Provide the [x, y] coordinate of the cell's center where the given text is located.  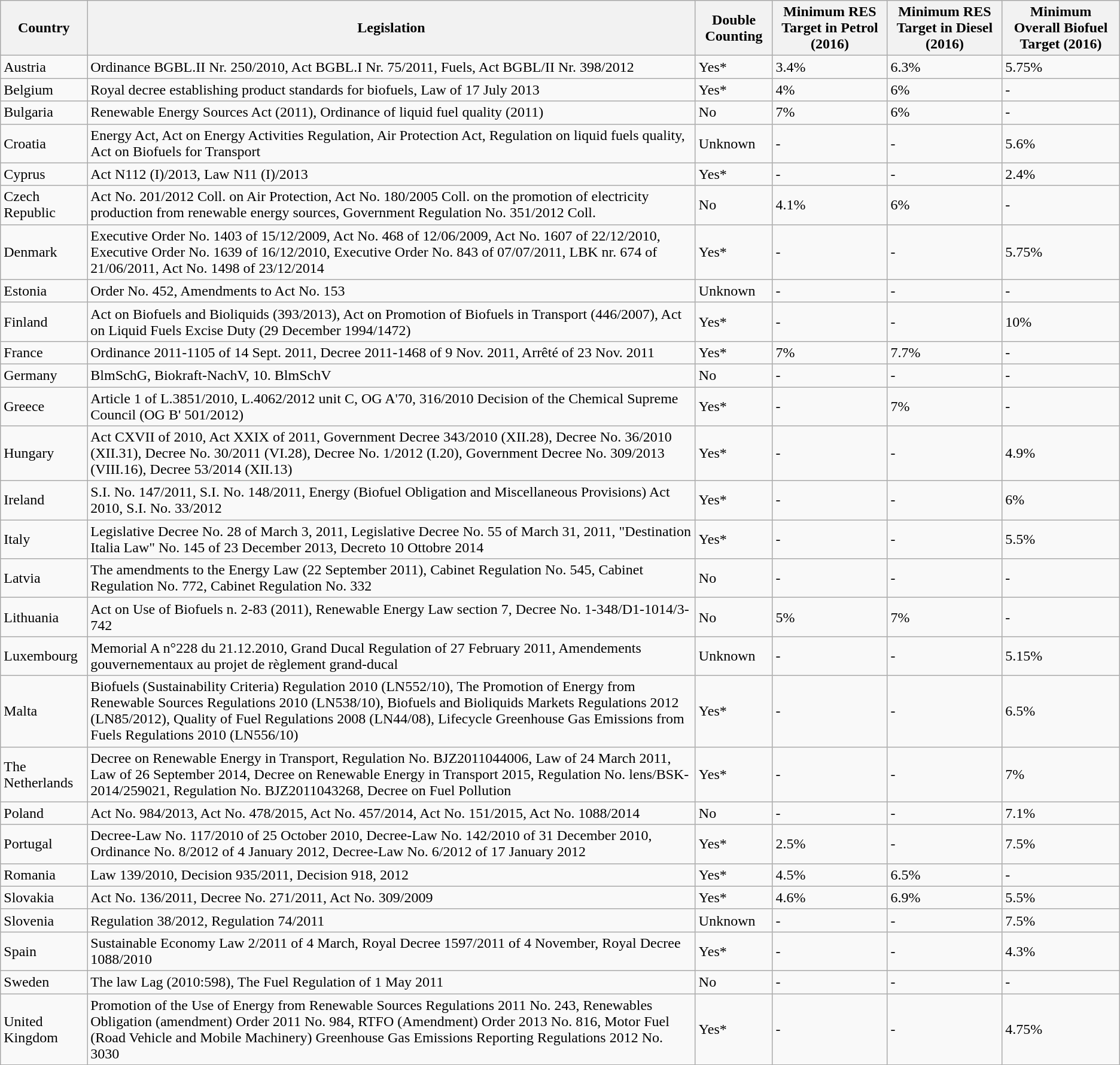
Greece [44, 406]
7.7% [945, 352]
5% [830, 617]
2.5% [830, 844]
Cyprus [44, 174]
Slovakia [44, 897]
BlmSchG, Biokraft-NachV, 10. BlmSchV [391, 375]
Czech Republic [44, 205]
4% [830, 90]
Minimum RES Target in Diesel (2016) [945, 28]
Portugal [44, 844]
Double Counting [734, 28]
Estonia [44, 291]
Sustainable Economy Law 2/2011 of 4 March, Royal Decree 1597/2011 of 4 November, Royal Decree 1088/2010 [391, 951]
Sweden [44, 982]
5.15% [1061, 656]
Act No. 136/2011, Decree No. 271/2011, Act No. 309/2009 [391, 897]
Latvia [44, 578]
Bulgaria [44, 112]
Malta [44, 711]
Article 1 of L.3851/2010, L.4062/2012 unit C, OG A'70, 316/2010 Decision of the Chemical Supreme Council (OG B' 501/2012) [391, 406]
The Netherlands [44, 774]
10% [1061, 322]
Austria [44, 67]
Act No. 984/2013, Act No. 478/2015, Act No. 457/2014, Act No. 151/2015, Act No. 1088/2014 [391, 813]
Legislation [391, 28]
Energy Act, Act on Energy Activities Regulation, Air Protection Act, Regulation on liquid fuels quality, Act on Biofuels for Transport [391, 144]
Denmark [44, 252]
Act N112 (I)/2013, Law N11 (I)/2013 [391, 174]
Minimum Overall Biofuel Target (2016) [1061, 28]
Germany [44, 375]
6.3% [945, 67]
4.9% [1061, 454]
Act on Use of Biofuels n. 2-83 (2011), Renewable Energy Law section 7, Decree No. 1-348/D1-1014/3-742 [391, 617]
Lithuania [44, 617]
2.4% [1061, 174]
6.9% [945, 897]
3.4% [830, 67]
The amendments to the Energy Law (22 September 2011), Cabinet Regulation No. 545, Cabinet Regulation No. 772, Cabinet Regulation No. 332 [391, 578]
Minimum RES Target in Petrol (2016) [830, 28]
Spain [44, 951]
Finland [44, 322]
France [44, 352]
Slovenia [44, 920]
4.1% [830, 205]
4.6% [830, 897]
7.1% [1061, 813]
Renewable Energy Sources Act (2011), Ordinance of liquid fuel quality (2011) [391, 112]
Law 139/2010, Decision 935/2011, Decision 918, 2012 [391, 875]
Ordinance 2011-1105 of 14 Sept. 2011, Decree 2011-1468 of 9 Nov. 2011, Arrêté of 23 Nov. 2011 [391, 352]
5.6% [1061, 144]
Italy [44, 540]
4.75% [1061, 1029]
Poland [44, 813]
Belgium [44, 90]
Luxembourg [44, 656]
Hungary [44, 454]
4.3% [1061, 951]
Royal decree establishing product standards for biofuels, Law of 17 July 2013 [391, 90]
The law Lag (2010:598), The Fuel Regulation of 1 May 2011 [391, 982]
Croatia [44, 144]
Country [44, 28]
Memorial A n°228 du 21.12.2010, Grand Ducal Regulation of 27 February 2011, Amendements gouvernementaux au projet de règlement grand-ducal [391, 656]
Romania [44, 875]
Ireland [44, 500]
Ordinance BGBL.II Nr. 250/2010, Act BGBL.I Nr. 75/2011, Fuels, Act BGBL/II Nr. 398/2012 [391, 67]
Regulation 38/2012, Regulation 74/2011 [391, 920]
4.5% [830, 875]
United Kingdom [44, 1029]
Order No. 452, Amendments to Act No. 153 [391, 291]
S.I. No. 147/2011, S.I. No. 148/2011, Energy (Biofuel Obligation and Miscellaneous Provisions) Act 2010, S.I. No. 33/2012 [391, 500]
